Determine the [X, Y] coordinate at the center of the cell enclosing the given text.  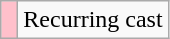
Recurring cast [93, 20]
